Capture the cell that displays the provided text and extract its (x, y) central coordinate. 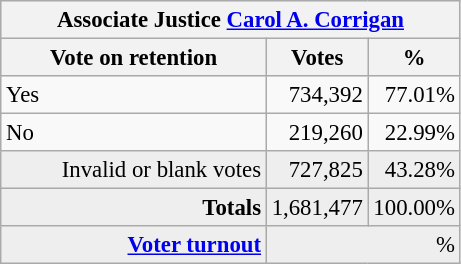
22.99% (414, 133)
219,260 (317, 133)
Vote on retention (134, 58)
Associate Justice Carol A. Corrigan (231, 20)
727,825 (317, 170)
Voter turnout (134, 245)
No (134, 133)
734,392 (317, 95)
43.28% (414, 170)
Votes (317, 58)
77.01% (414, 95)
Totals (134, 208)
Invalid or blank votes (134, 170)
100.00% (414, 208)
1,681,477 (317, 208)
Yes (134, 95)
